From the cell containing the given text, extract its center point as (X, Y) coordinate. 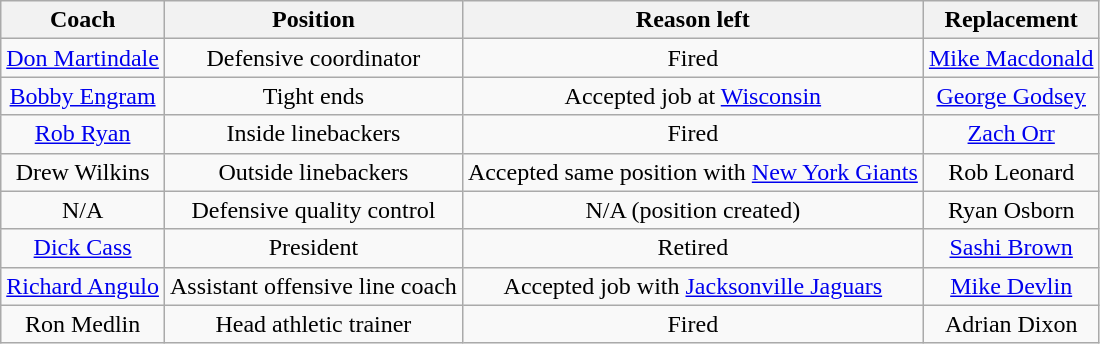
Ryan Osborn (1011, 210)
Reason left (692, 20)
Adrian Dixon (1011, 324)
Retired (692, 248)
Position (313, 20)
Bobby Engram (83, 96)
Accepted job at Wisconsin (692, 96)
Don Martindale (83, 58)
Rob Ryan (83, 134)
Mike Devlin (1011, 286)
Coach (83, 20)
Head athletic trainer (313, 324)
Rob Leonard (1011, 172)
Drew Wilkins (83, 172)
Sashi Brown (1011, 248)
N/A (83, 210)
Tight ends (313, 96)
Inside linebackers (313, 134)
Zach Orr (1011, 134)
Outside linebackers (313, 172)
George Godsey (1011, 96)
Defensive coordinator (313, 58)
Replacement (1011, 20)
Assistant offensive line coach (313, 286)
Accepted same position with New York Giants (692, 172)
Accepted job with Jacksonville Jaguars (692, 286)
Defensive quality control (313, 210)
Ron Medlin (83, 324)
Richard Angulo (83, 286)
President (313, 248)
Mike Macdonald (1011, 58)
N/A (position created) (692, 210)
Dick Cass (83, 248)
